From the cell containing the given text, extract its center point as [X, Y] coordinate. 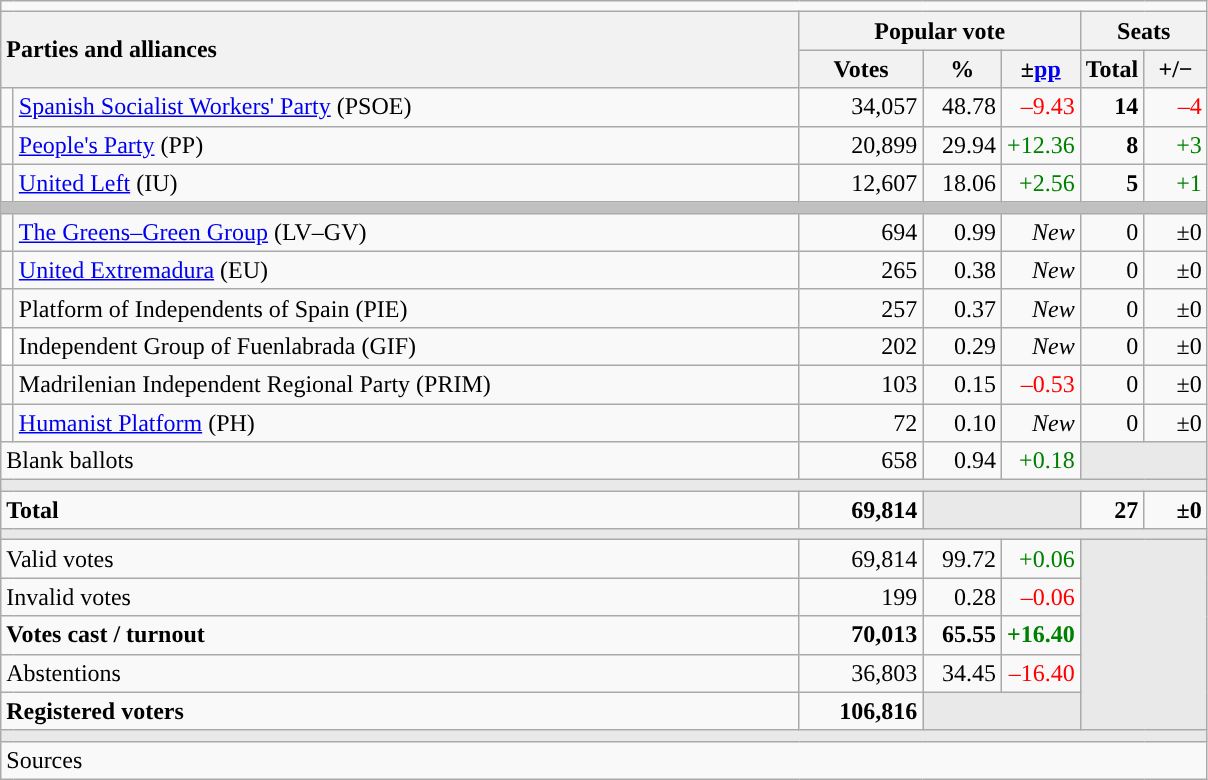
% [962, 69]
36,803 [861, 673]
Registered voters [400, 711]
Spanish Socialist Workers' Party (PSOE) [406, 107]
United Extremadura (EU) [406, 270]
0.15 [962, 384]
Votes cast / turnout [400, 635]
+3 [1176, 145]
–4 [1176, 107]
+0.06 [1040, 559]
12,607 [861, 183]
+/− [1176, 69]
+12.36 [1040, 145]
0.29 [962, 346]
103 [861, 384]
Popular vote [940, 31]
265 [861, 270]
+1 [1176, 183]
Sources [604, 760]
People's Party (PP) [406, 145]
18.06 [962, 183]
694 [861, 232]
+16.40 [1040, 635]
Independent Group of Fuenlabrada (GIF) [406, 346]
Abstentions [400, 673]
48.78 [962, 107]
257 [861, 308]
–9.43 [1040, 107]
99.72 [962, 559]
0.37 [962, 308]
The Greens–Green Group (LV–GV) [406, 232]
106,816 [861, 711]
Platform of Independents of Spain (PIE) [406, 308]
0.28 [962, 597]
Humanist Platform (PH) [406, 423]
5 [1112, 183]
–0.53 [1040, 384]
Madrilenian Independent Regional Party (PRIM) [406, 384]
–16.40 [1040, 673]
Votes [861, 69]
–0.06 [1040, 597]
199 [861, 597]
0.38 [962, 270]
Parties and alliances [400, 50]
0.10 [962, 423]
Blank ballots [400, 461]
34.45 [962, 673]
0.99 [962, 232]
70,013 [861, 635]
658 [861, 461]
Valid votes [400, 559]
20,899 [861, 145]
29.94 [962, 145]
72 [861, 423]
Seats [1144, 31]
United Left (IU) [406, 183]
±pp [1040, 69]
65.55 [962, 635]
8 [1112, 145]
0.94 [962, 461]
+2.56 [1040, 183]
34,057 [861, 107]
+0.18 [1040, 461]
27 [1112, 510]
Invalid votes [400, 597]
14 [1112, 107]
202 [861, 346]
